Detect which cell encompasses the target text, then output its [x, y] center coordinate. 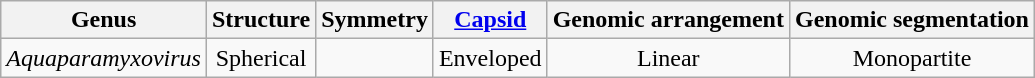
Genus [104, 20]
Symmetry [375, 20]
Enveloped [490, 58]
Structure [260, 20]
Capsid [490, 20]
Linear [668, 58]
Aquaparamyxovirus [104, 58]
Genomic arrangement [668, 20]
Spherical [260, 58]
Monopartite [912, 58]
Genomic segmentation [912, 20]
